Determine the (x, y) coordinate at the center of the cell enclosing the given text.  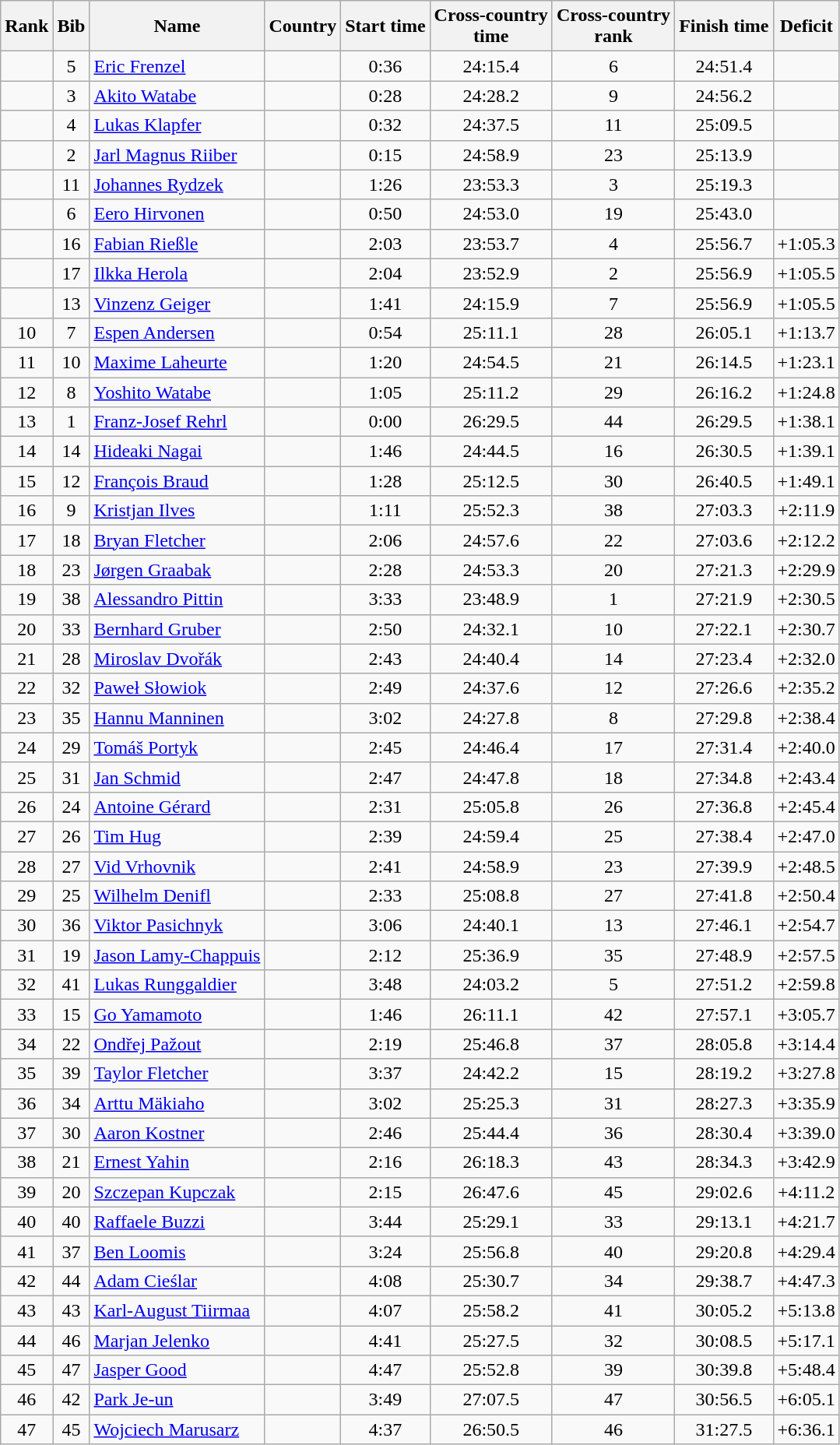
27:46.1 (724, 926)
3:33 (385, 599)
4:08 (385, 1281)
Taylor Fletcher (177, 1074)
25:05.8 (490, 807)
+4:29.4 (807, 1251)
29:38.7 (724, 1281)
25:44.4 (490, 1133)
26:16.2 (724, 392)
27:51.2 (724, 985)
0:36 (385, 66)
3:49 (385, 1400)
+2:12.2 (807, 540)
Ernest Yahin (177, 1162)
28:34.3 (724, 1162)
27:36.8 (724, 807)
Vinzenz Geiger (177, 303)
+2:43.4 (807, 777)
+1:39.1 (807, 452)
27:57.1 (724, 1014)
François Braud (177, 481)
Franz-Josef Rehrl (177, 422)
23:52.9 (490, 273)
2:28 (385, 570)
24:44.5 (490, 452)
25:43.0 (724, 214)
26:18.3 (490, 1162)
Viktor Pasichnyk (177, 926)
25:08.8 (490, 896)
Wilhelm Denifl (177, 896)
Cross-countrytime (490, 26)
+2:35.2 (807, 688)
23:53.3 (490, 185)
+2:48.5 (807, 867)
0:32 (385, 125)
2:46 (385, 1133)
Tim Hug (177, 836)
0:00 (385, 422)
Eero Hirvonen (177, 214)
27:23.4 (724, 659)
0:54 (385, 332)
Kristjan Ilves (177, 511)
30:05.2 (724, 1310)
29:13.1 (724, 1222)
29:02.6 (724, 1192)
27:38.4 (724, 836)
Jarl Magnus Riiber (177, 155)
Go Yamamoto (177, 1014)
24:40.1 (490, 926)
4:07 (385, 1310)
1:41 (385, 303)
+4:21.7 (807, 1222)
27:21.3 (724, 570)
3:37 (385, 1074)
25:56.8 (490, 1251)
+2:38.4 (807, 718)
Cross-country rank (613, 26)
24:53.0 (490, 214)
+1:24.8 (807, 392)
Karl-August Tiirmaa (177, 1310)
2:16 (385, 1162)
Lukas Runggaldier (177, 985)
Fabian Rießle (177, 244)
Alessandro Pittin (177, 599)
25:09.5 (724, 125)
Paweł Słowiok (177, 688)
24:59.4 (490, 836)
2:45 (385, 747)
1:05 (385, 392)
24:53.3 (490, 570)
+1:23.1 (807, 362)
2:04 (385, 273)
30:39.8 (724, 1370)
+1:13.7 (807, 332)
2:12 (385, 955)
2:41 (385, 867)
Johannes Rydzek (177, 185)
Maxime Laheurte (177, 362)
Jasper Good (177, 1370)
+2:40.0 (807, 747)
27:22.1 (724, 629)
25:52.3 (490, 511)
Bryan Fletcher (177, 540)
26:40.5 (724, 481)
Lukas Klapfer (177, 125)
+6:36.1 (807, 1429)
25:11.1 (490, 332)
28:05.8 (724, 1044)
Wojciech Marusarz (177, 1429)
+2:11.9 (807, 511)
Name (177, 26)
+2:45.4 (807, 807)
24:40.4 (490, 659)
Akito Watabe (177, 96)
+1:49.1 (807, 481)
Jan Schmid (177, 777)
Hideaki Nagai (177, 452)
28:30.4 (724, 1133)
Eric Frenzel (177, 66)
2:19 (385, 1044)
2:06 (385, 540)
+2:54.7 (807, 926)
Antoine Gérard (177, 807)
2:31 (385, 807)
Bernhard Gruber (177, 629)
+3:42.9 (807, 1162)
+1:38.1 (807, 422)
3:44 (385, 1222)
+5:48.4 (807, 1370)
Bib (72, 26)
27:41.8 (724, 896)
26:47.6 (490, 1192)
24:57.6 (490, 540)
27:26.6 (724, 688)
+3:14.4 (807, 1044)
Finish time (724, 26)
23:53.7 (490, 244)
24:47.8 (490, 777)
1:26 (385, 185)
Country (303, 26)
Marjan Jelenko (177, 1340)
25:46.8 (490, 1044)
+2:29.9 (807, 570)
Ondřej Pažout (177, 1044)
24:56.2 (724, 96)
27:07.5 (490, 1400)
24:03.2 (490, 985)
27:21.9 (724, 599)
26:05.1 (724, 332)
25:12.5 (490, 481)
26:30.5 (724, 452)
Park Je-un (177, 1400)
2:33 (385, 896)
24:37.5 (490, 125)
2:47 (385, 777)
Hannu Manninen (177, 718)
24:42.2 (490, 1074)
26:14.5 (724, 362)
27:31.4 (724, 747)
2:03 (385, 244)
Ben Loomis (177, 1251)
2:15 (385, 1192)
25:13.9 (724, 155)
3:24 (385, 1251)
2:49 (385, 688)
27:03.6 (724, 540)
Espen Andersen (177, 332)
+2:30.5 (807, 599)
27:34.8 (724, 777)
25:25.3 (490, 1103)
24:27.8 (490, 718)
3:06 (385, 926)
26:11.1 (490, 1014)
25:11.2 (490, 392)
24:15.9 (490, 303)
Vid Vrhovnik (177, 867)
30:56.5 (724, 1400)
+3:27.8 (807, 1074)
2:50 (385, 629)
24:51.4 (724, 66)
26:50.5 (490, 1429)
4:37 (385, 1429)
+3:35.9 (807, 1103)
1:28 (385, 481)
Ilkka Herola (177, 273)
30:08.5 (724, 1340)
+6:05.1 (807, 1400)
29:20.8 (724, 1251)
2:39 (385, 836)
0:28 (385, 96)
25:52.8 (490, 1370)
4:41 (385, 1340)
27:48.9 (724, 955)
+4:47.3 (807, 1281)
Arttu Mäkiaho (177, 1103)
+2:57.5 (807, 955)
Jason Lamy-Chappuis (177, 955)
Tomáš Portyk (177, 747)
Yoshito Watabe (177, 392)
Jørgen Graabak (177, 570)
27:39.9 (724, 867)
Start time (385, 26)
+5:13.8 (807, 1310)
24:32.1 (490, 629)
Adam Cieślar (177, 1281)
+2:30.7 (807, 629)
27:29.8 (724, 718)
+2:47.0 (807, 836)
+3:05.7 (807, 1014)
+2:32.0 (807, 659)
1:20 (385, 362)
Deficit (807, 26)
3:48 (385, 985)
25:19.3 (724, 185)
25:56.7 (724, 244)
25:58.2 (490, 1310)
24:28.2 (490, 96)
1:11 (385, 511)
+3:39.0 (807, 1133)
25:27.5 (490, 1340)
25:36.9 (490, 955)
24:37.6 (490, 688)
24:54.5 (490, 362)
Rank (26, 26)
24:15.4 (490, 66)
+4:11.2 (807, 1192)
25:30.7 (490, 1281)
31:27.5 (724, 1429)
27:03.3 (724, 511)
Aaron Kostner (177, 1133)
+2:59.8 (807, 985)
+1:05.3 (807, 244)
2:43 (385, 659)
23:48.9 (490, 599)
+5:17.1 (807, 1340)
4:47 (385, 1370)
0:50 (385, 214)
Szczepan Kupczak (177, 1192)
Raffaele Buzzi (177, 1222)
0:15 (385, 155)
28:27.3 (724, 1103)
+2:50.4 (807, 896)
Miroslav Dvořák (177, 659)
28:19.2 (724, 1074)
24:46.4 (490, 747)
25:29.1 (490, 1222)
